Return the [X, Y] coordinate for the center point of the cell that contains the specified text.  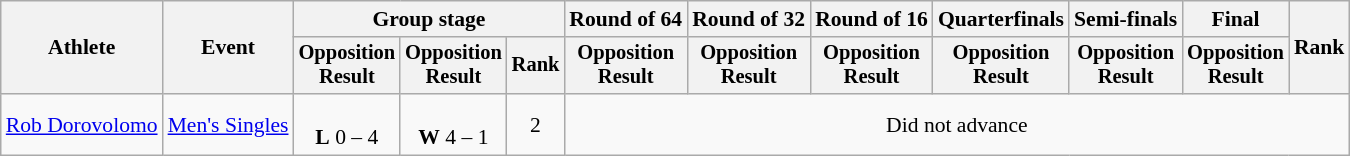
Event [228, 48]
Round of 16 [872, 19]
Round of 32 [748, 19]
2 [536, 124]
W 4 – 1 [454, 124]
Did not advance [956, 124]
Final [1236, 19]
Athlete [82, 48]
L 0 – 4 [348, 124]
Men's Singles [228, 124]
Round of 64 [626, 19]
Rob Dorovolomo [82, 124]
Semi-finals [1126, 19]
Group stage [430, 19]
Quarterfinals [1001, 19]
